Locate the cell with the specified text and output its (x, y) center coordinate. 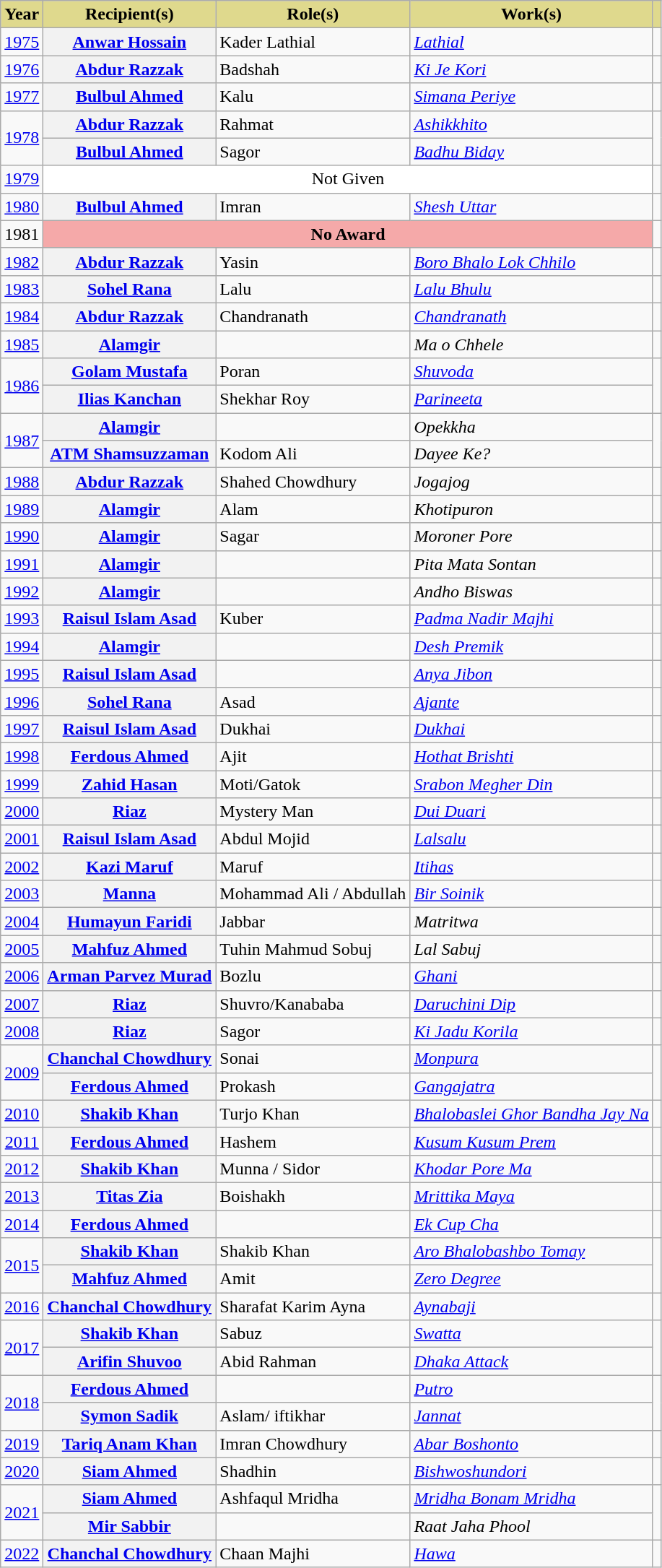
1980 (22, 207)
Ki Jadu Korila (531, 1031)
Khodar Pore Ma (531, 1169)
Ashfaqul Mridha (313, 1499)
Golam Mustafa (130, 372)
Pita Mata Sontan (531, 564)
Opekkha (531, 427)
1989 (22, 509)
Parineeta (531, 399)
2020 (22, 1471)
Bishwoshundori (531, 1471)
Munna / Sidor (313, 1169)
Tuhin Mahmud Sobuj (313, 949)
Lalu Bhulu (531, 289)
2021 (22, 1512)
Kazi Maruf (130, 867)
1987 (22, 441)
Sonai (313, 1059)
2019 (22, 1444)
Turjo Khan (313, 1114)
Srabon Megher Din (531, 784)
Raat Jaha Phool (531, 1526)
Shahed Chowdhury (313, 482)
Humayun Faridi (130, 922)
2013 (22, 1196)
2011 (22, 1141)
1996 (22, 701)
Boishakh (313, 1196)
Gangajatra (531, 1086)
Manna (130, 894)
Andho Biswas (531, 592)
2022 (22, 1554)
Shekhar Roy (313, 399)
Badshah (313, 69)
Hawa (531, 1554)
Lathial (531, 42)
2014 (22, 1224)
Prokash (313, 1086)
Abdul Mojid (313, 839)
Mrittika Maya (531, 1196)
1999 (22, 784)
1985 (22, 345)
Mridha Bonam Mridha (531, 1499)
Ilias Kanchan (130, 399)
Shuvoda (531, 372)
2006 (22, 976)
Kusum Kusum Prem (531, 1141)
Putro (531, 1389)
Amit (313, 1279)
Shadhin (313, 1471)
1983 (22, 289)
Abid Rahman (313, 1361)
Bozlu (313, 976)
Ma o Chhele (531, 345)
2010 (22, 1114)
2001 (22, 839)
Zahid Hasan (130, 784)
Ajante (531, 701)
Lalu (313, 289)
Swatta (531, 1334)
Hashem (313, 1141)
1977 (22, 97)
1982 (22, 261)
Role(s) (313, 14)
Sagar (313, 537)
1981 (22, 234)
1988 (22, 482)
Ashikkhito (531, 124)
2000 (22, 812)
Bhalobaslei Ghor Bandha Jay Na (531, 1114)
2012 (22, 1169)
Daruchini Dip (531, 1004)
Badhu Biday (531, 152)
Symon Sadik (130, 1416)
Ki Je Kori (531, 69)
Shuvro/Kanababa (313, 1004)
Sharafat Karim Ayna (313, 1307)
2008 (22, 1031)
Bir Soinik (531, 894)
1994 (22, 646)
Lal Sabuj (531, 949)
2017 (22, 1348)
Padma Nadir Majhi (531, 619)
Zero Degree (531, 1279)
Yasin (313, 261)
Dhaka Attack (531, 1361)
2015 (22, 1265)
Shesh Uttar (531, 207)
1993 (22, 619)
2004 (22, 922)
Imran (313, 207)
Mir Sabbir (130, 1526)
Moroner Pore (531, 537)
Ghani (531, 976)
No Award (348, 234)
1978 (22, 138)
Tariq Anam Khan (130, 1444)
Desh Premik (531, 646)
Mystery Man (313, 812)
1975 (22, 42)
Sabuz (313, 1334)
Imran Chowdhury (313, 1444)
2002 (22, 867)
1990 (22, 537)
Jannat (531, 1416)
2016 (22, 1307)
1997 (22, 729)
Jabbar (313, 922)
Kalu (313, 97)
1984 (22, 316)
Lalsalu (531, 839)
Aslam/ iftikhar (313, 1416)
Dui Duari (531, 812)
ATM Shamsuzzaman (130, 454)
Poran (313, 372)
1992 (22, 592)
Maruf (313, 867)
Rahmat (313, 124)
Titas Zia (130, 1196)
1991 (22, 564)
Year (22, 14)
Mohammad Ali / Abdullah (313, 894)
Simana Periye (531, 97)
Ajit (313, 756)
Hothat Brishti (531, 756)
Not Given (348, 179)
Moti/Gatok (313, 784)
Anwar Hossain (130, 42)
Matritwa (531, 922)
Asad (313, 701)
Recipient(s) (130, 14)
1995 (22, 674)
1986 (22, 386)
Dayee Ke? (531, 454)
Alam (313, 509)
Itihas (531, 867)
Aro Bhalobashbo Tomay (531, 1252)
2003 (22, 894)
Boro Bhalo Lok Chhilo (531, 261)
Arifin Shuvoo (130, 1361)
2007 (22, 1004)
2005 (22, 949)
Chaan Majhi (313, 1554)
1998 (22, 756)
Jogajog (531, 482)
Anya Jibon (531, 674)
Monpura (531, 1059)
Ek Cup Cha (531, 1224)
Aynabaji (531, 1307)
Kader Lathial (313, 42)
Abar Boshonto (531, 1444)
Khotipuron (531, 509)
Kodom Ali (313, 454)
2009 (22, 1073)
Arman Parvez Murad (130, 976)
Kuber (313, 619)
2018 (22, 1403)
1976 (22, 69)
1979 (22, 179)
Work(s) (531, 14)
